From the cell containing the given text, extract its center point as [X, Y] coordinate. 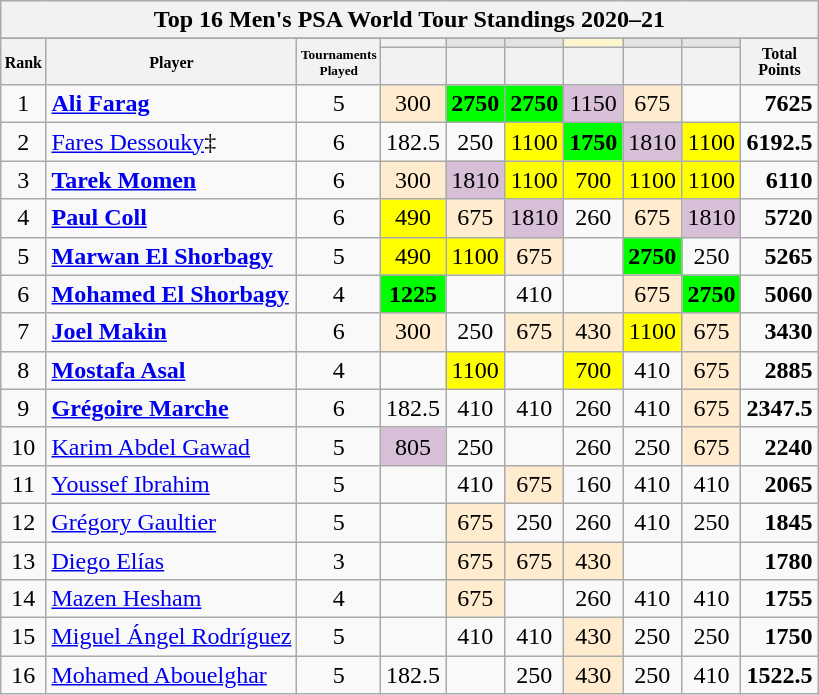
12 [24, 522]
2065 [780, 484]
Grégoire Marche [172, 408]
1225 [414, 294]
7625 [780, 104]
805 [414, 446]
Rank [24, 62]
16 [24, 675]
Fares Dessouky‡ [172, 142]
10 [24, 446]
Marwan El Shorbagy [172, 256]
TournamentsPlayed [339, 62]
2347.5 [780, 408]
Grégory Gaultier [172, 522]
13 [24, 561]
2885 [780, 370]
Ali Farag [172, 104]
Paul Coll [172, 218]
2 [24, 142]
3430 [780, 332]
1522.5 [780, 675]
11 [24, 484]
2240 [780, 446]
160 [594, 484]
5265 [780, 256]
1780 [780, 561]
8 [24, 370]
14 [24, 599]
Mohamed El Shorbagy [172, 294]
Top 16 Men's PSA World Tour Standings 2020–21 [410, 20]
Karim Abdel Gawad [172, 446]
Player [172, 62]
1150 [594, 104]
Mostafa Asal [172, 370]
15 [24, 637]
Joel Makin [172, 332]
Tarek Momen [172, 180]
1845 [780, 522]
6110 [780, 180]
7 [24, 332]
9 [24, 408]
1 [24, 104]
Mohamed Abouelghar [172, 675]
Mazen Hesham [172, 599]
6192.5 [780, 142]
Diego Elías [172, 561]
TotalPoints [780, 62]
5060 [780, 294]
Youssef Ibrahim [172, 484]
Miguel Ángel Rodríguez [172, 637]
1755 [780, 599]
5720 [780, 218]
